From the cell containing the given text, extract its center point as (x, y) coordinate. 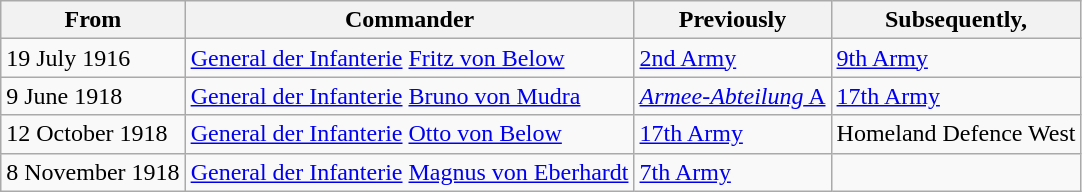
General der Infanterie Fritz von Below (410, 58)
Armee-Abteilung A (732, 96)
12 October 1918 (93, 134)
General der Infanterie Otto von Below (410, 134)
From (93, 20)
7th Army (732, 172)
Commander (410, 20)
General der Infanterie Magnus von Eberhardt (410, 172)
8 November 1918 (93, 172)
Subsequently, (956, 20)
Previously (732, 20)
General der Infanterie Bruno von Mudra (410, 96)
19 July 1916 (93, 58)
2nd Army (732, 58)
Homeland Defence West (956, 134)
9th Army (956, 58)
9 June 1918 (93, 96)
